Capture the cell that displays the provided text and extract its [x, y] central coordinate. 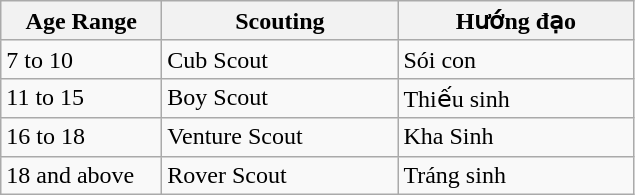
Thiếu sinh [516, 98]
Scouting [280, 21]
Boy Scout [280, 98]
11 to 15 [82, 98]
Hướng đạo [516, 21]
Cub Scout [280, 59]
18 and above [82, 175]
Age Range [82, 21]
Kha Sinh [516, 137]
Rover Scout [280, 175]
7 to 10 [82, 59]
Sói con [516, 59]
Venture Scout [280, 137]
Tráng sinh [516, 175]
16 to 18 [82, 137]
